Search for the cell housing the specified text and yield its (x, y) center coordinate. 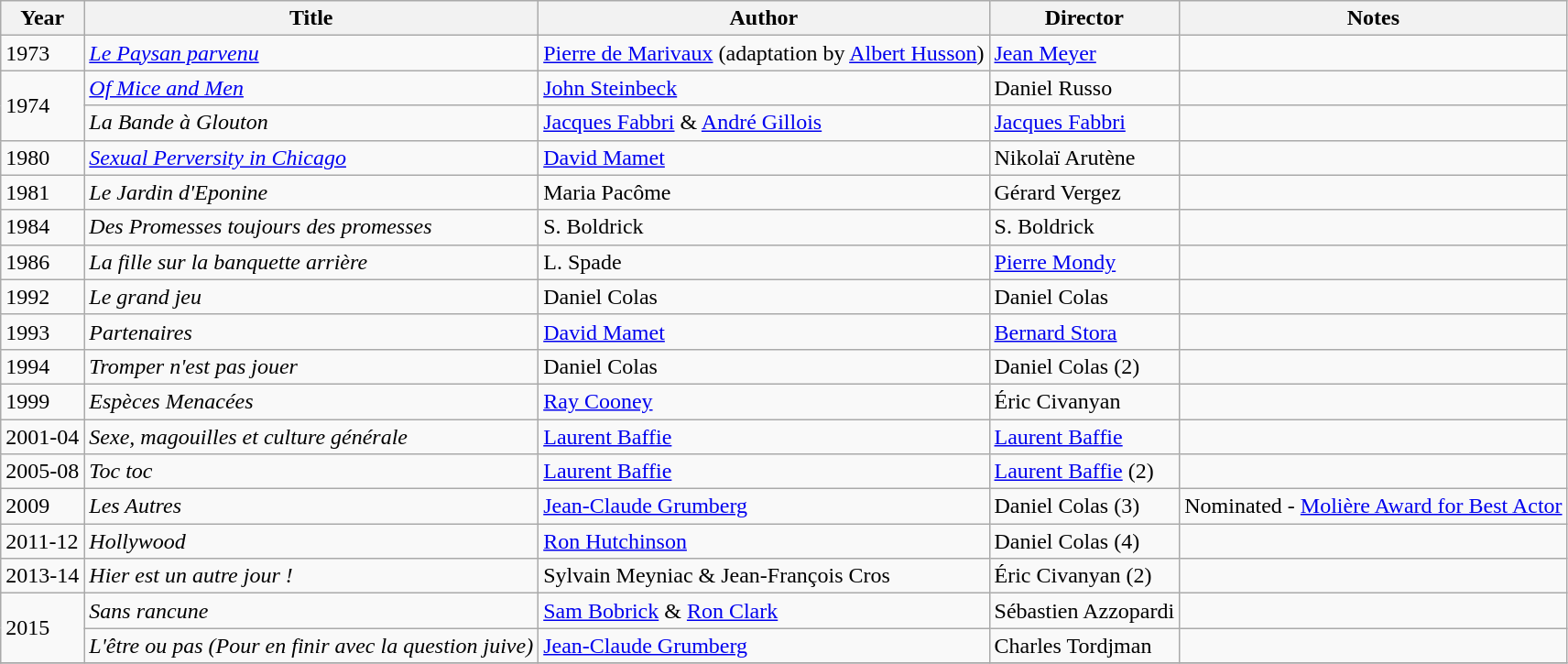
Le Paysan parvenu (311, 53)
La fille sur la banquette arrière (311, 262)
Partenaires (311, 332)
1980 (42, 158)
L'être ou pas (Pour en finir avec la question juive) (311, 646)
2001-04 (42, 437)
Nikolaï Arutène (1084, 158)
Of Mice and Men (311, 88)
Sylvain Meyniac & Jean-François Cros (764, 576)
Director (1084, 18)
Sexual Perversity in Chicago (311, 158)
Le Jardin d'Eponine (311, 192)
Daniel Colas (2) (1084, 366)
1984 (42, 227)
Daniel Colas (4) (1084, 541)
Title (311, 18)
2013-14 (42, 576)
Sam Bobrick & Ron Clark (764, 611)
1973 (42, 53)
Nominated - Molière Award for Best Actor (1374, 506)
1999 (42, 401)
Author (764, 18)
1992 (42, 297)
Éric Civanyan (2) (1084, 576)
Laurent Baffie (2) (1084, 472)
Jacques Fabbri & André Gillois (764, 123)
2009 (42, 506)
Tromper n'est pas jouer (311, 366)
1993 (42, 332)
Sébastien Azzopardi (1084, 611)
Toc toc (311, 472)
La Bande à Glouton (311, 123)
Daniel Colas (3) (1084, 506)
2011-12 (42, 541)
Pierre Mondy (1084, 262)
1981 (42, 192)
Ray Cooney (764, 401)
1994 (42, 366)
Maria Pacôme (764, 192)
Sans rancune (311, 611)
Sexe, magouilles et culture générale (311, 437)
Daniel Russo (1084, 88)
Pierre de Marivaux (adaptation by Albert Husson) (764, 53)
Charles Tordjman (1084, 646)
L. Spade (764, 262)
Éric Civanyan (1084, 401)
Bernard Stora (1084, 332)
Des Promesses toujours des promesses (311, 227)
2015 (42, 628)
Espèces Menacées (311, 401)
1986 (42, 262)
Ron Hutchinson (764, 541)
Year (42, 18)
Jean Meyer (1084, 53)
Le grand jeu (311, 297)
John Steinbeck (764, 88)
1974 (42, 105)
Hier est un autre jour ! (311, 576)
Les Autres (311, 506)
2005-08 (42, 472)
Notes (1374, 18)
Hollywood (311, 541)
Jacques Fabbri (1084, 123)
Gérard Vergez (1084, 192)
